Return [x, y] of the center of cell containing provided text 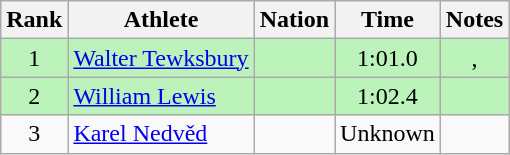
Nation [294, 20]
Unknown [388, 134]
William Lewis [161, 96]
Time [388, 20]
Notes [474, 20]
1 [34, 58]
Walter Tewksbury [161, 58]
Rank [34, 20]
, [474, 58]
Karel Nedvěd [161, 134]
Athlete [161, 20]
3 [34, 134]
2 [34, 96]
1:02.4 [388, 96]
1:01.0 [388, 58]
